Return (X, Y) of the center of cell containing provided text 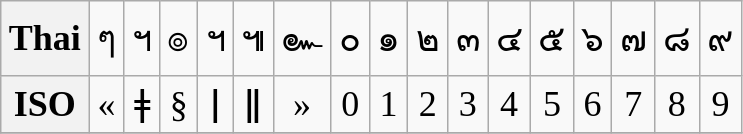
๙ (720, 38)
5 (552, 104)
๕ (552, 38)
๔ (510, 38)
9 (720, 104)
๏ (178, 38)
ǀ (216, 104)
๛ (302, 38)
6 (592, 104)
7 (634, 104)
1 (388, 104)
» (302, 104)
๑ (388, 38)
๒ (428, 38)
๐ (350, 38)
2 (428, 104)
๖ (592, 38)
๗ (634, 38)
๚ (253, 38)
ๆ (106, 38)
๘ (677, 38)
§ (178, 104)
Thai (45, 38)
๓ (468, 38)
0 (350, 104)
3 (468, 104)
4 (510, 104)
ǁ (253, 104)
8 (677, 104)
ǂ (142, 104)
« (106, 104)
ISO (45, 104)
